Search for the cell housing the specified text and yield its [x, y] center coordinate. 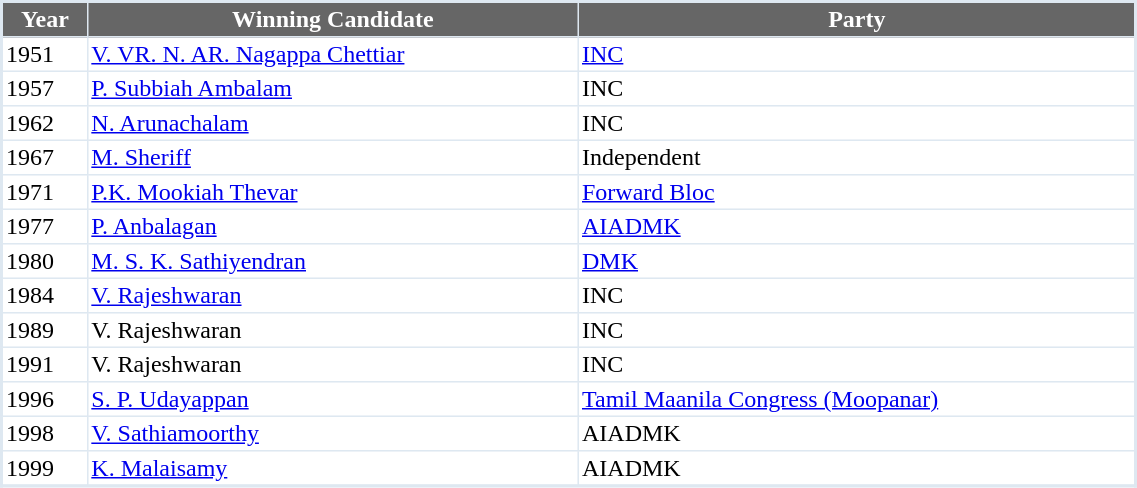
Tamil Maanila Congress (Moopanar) [857, 399]
P.K. Mookiah Thevar [334, 192]
P. Anbalagan [334, 226]
N. Arunachalam [334, 123]
1991 [45, 364]
1999 [45, 468]
V. Sathiamoorthy [334, 433]
Independent [857, 157]
M. Sheriff [334, 157]
1971 [45, 192]
1967 [45, 157]
1951 [45, 54]
1977 [45, 226]
Party [857, 20]
Winning Candidate [334, 20]
K. Malaisamy [334, 468]
DMK [857, 261]
V. VR. N. AR. Nagappa Chettiar [334, 54]
P. Subbiah Ambalam [334, 88]
Year [45, 20]
M. S. K. Sathiyendran [334, 261]
1996 [45, 399]
1962 [45, 123]
1998 [45, 433]
S. P. Udayappan [334, 399]
Forward Bloc [857, 192]
1989 [45, 330]
1984 [45, 295]
1980 [45, 261]
1957 [45, 88]
